Pinpoint the cell where the given text exists, returning its (x, y) midpoint coordinate. 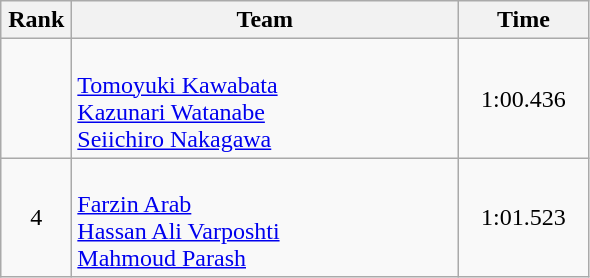
Team (265, 20)
1:00.436 (524, 98)
4 (36, 218)
Time (524, 20)
Rank (36, 20)
1:01.523 (524, 218)
Farzin ArabHassan Ali VarposhtiMahmoud Parash (265, 218)
Tomoyuki KawabataKazunari WatanabeSeiichiro Nakagawa (265, 98)
